Provide the [X, Y] coordinate of the cell's center where the given text is located.  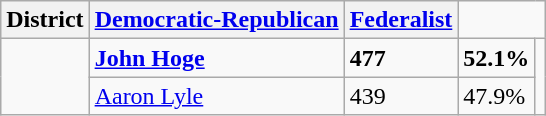
47.9% [496, 96]
John Hoge [216, 58]
52.1% [496, 58]
Democratic-Republican [216, 20]
477 [401, 58]
Federalist [401, 20]
439 [401, 96]
Aaron Lyle [216, 96]
District [45, 20]
